Pinpoint the cell where the given text exists, returning its [x, y] midpoint coordinate. 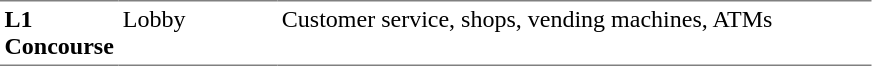
Lobby [198, 33]
Customer service, shops, vending machines, ATMs [574, 33]
L1Concourse [59, 33]
